Capture the cell that displays the provided text and extract its [X, Y] central coordinate. 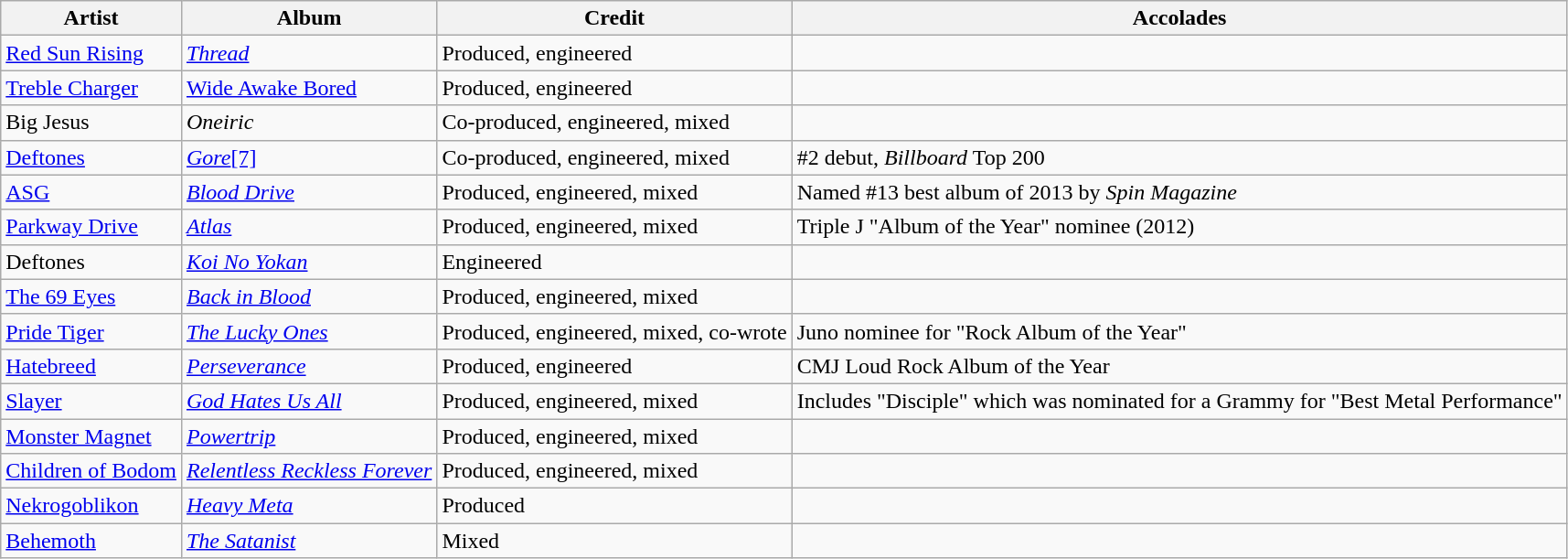
Gore[7] [309, 157]
Named #13 best album of 2013 by Spin Magazine [1179, 192]
Monster Magnet [91, 436]
Red Sun Rising [91, 53]
Oneiric [309, 123]
Perseverance [309, 366]
Atlas [309, 227]
Artist [91, 18]
Powertrip [309, 436]
Blood Drive [309, 192]
Big Jesus [91, 123]
Mixed [614, 541]
Pride Tiger [91, 331]
Thread [309, 53]
The Lucky Ones [309, 331]
Heavy Meta [309, 506]
Album [309, 18]
Produced [614, 506]
Triple J "Album of the Year" nominee (2012) [1179, 227]
Children of Bodom [91, 471]
ASG [91, 192]
CMJ Loud Rock Album of the Year [1179, 366]
Koi No Yokan [309, 262]
Treble Charger [91, 88]
Slayer [91, 401]
Behemoth [91, 541]
Accolades [1179, 18]
Hatebreed [91, 366]
Nekrogoblikon [91, 506]
Produced, engineered, mixed, co-wrote [614, 331]
Juno nominee for "Rock Album of the Year" [1179, 331]
Parkway Drive [91, 227]
The Satanist [309, 541]
Back in Blood [309, 296]
God Hates Us All [309, 401]
Wide Awake Bored [309, 88]
Includes "Disciple" which was nominated for a Grammy for "Best Metal Performance" [1179, 401]
Engineered [614, 262]
The 69 Eyes [91, 296]
#2 debut, Billboard Top 200 [1179, 157]
Relentless Reckless Forever [309, 471]
Credit [614, 18]
